Find where the given text appears and provide that cell's center as [X, Y] coordinate. 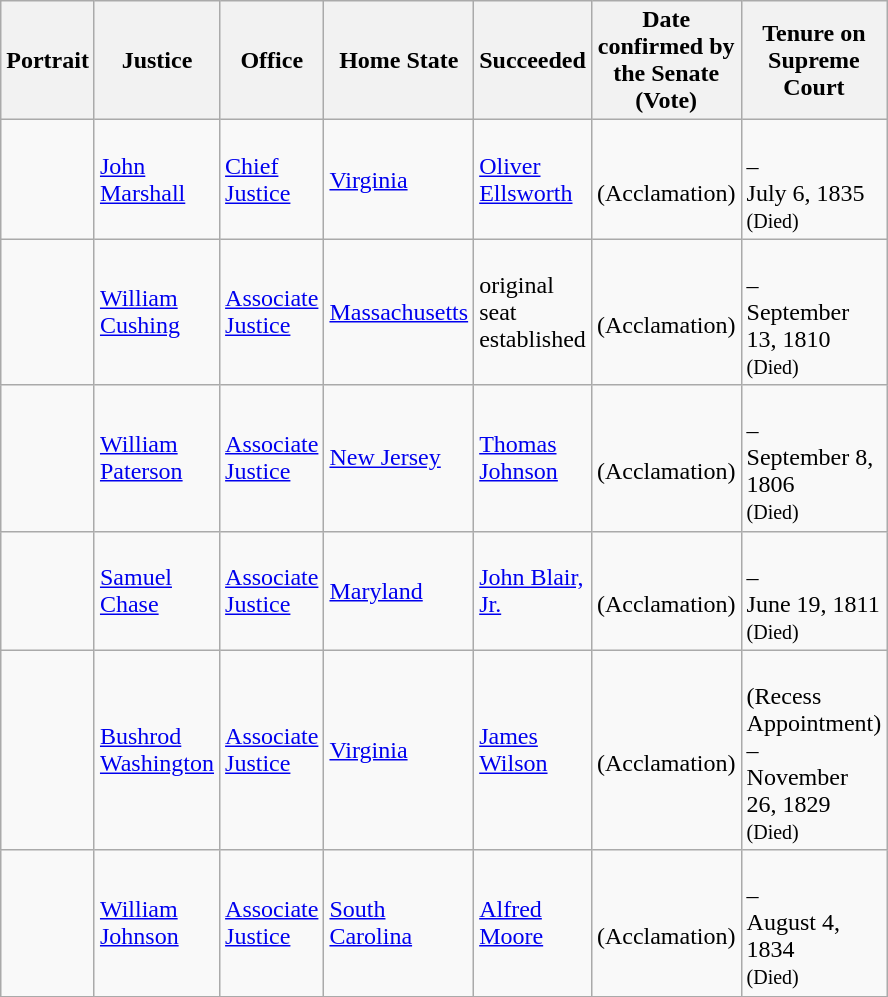
William Paterson [156, 458]
Bushrod Washington [156, 750]
–September 13, 1810(Died) [814, 312]
–August 4, 1834(Died) [814, 923]
Home State [399, 60]
Portrait [48, 60]
Chief Justice [272, 180]
–June 19, 1811(Died) [814, 590]
James Wilson [533, 750]
South Carolina [399, 923]
Oliver Ellsworth [533, 180]
John Marshall [156, 180]
original seat established [533, 312]
Date confirmed by the Senate(Vote) [666, 60]
William Cushing [156, 312]
Alfred Moore [533, 923]
–September 8, 1806(Died) [814, 458]
(Recess Appointment)–November 26, 1829(Died) [814, 750]
William Johnson [156, 923]
Samuel Chase [156, 590]
Office [272, 60]
Thomas Johnson [533, 458]
Maryland [399, 590]
Massachusetts [399, 312]
New Jersey [399, 458]
Succeeded [533, 60]
John Blair, Jr. [533, 590]
–July 6, 1835(Died) [814, 180]
Justice [156, 60]
Tenure on Supreme Court [814, 60]
